Locate the cell with the specified text and output its (X, Y) center coordinate. 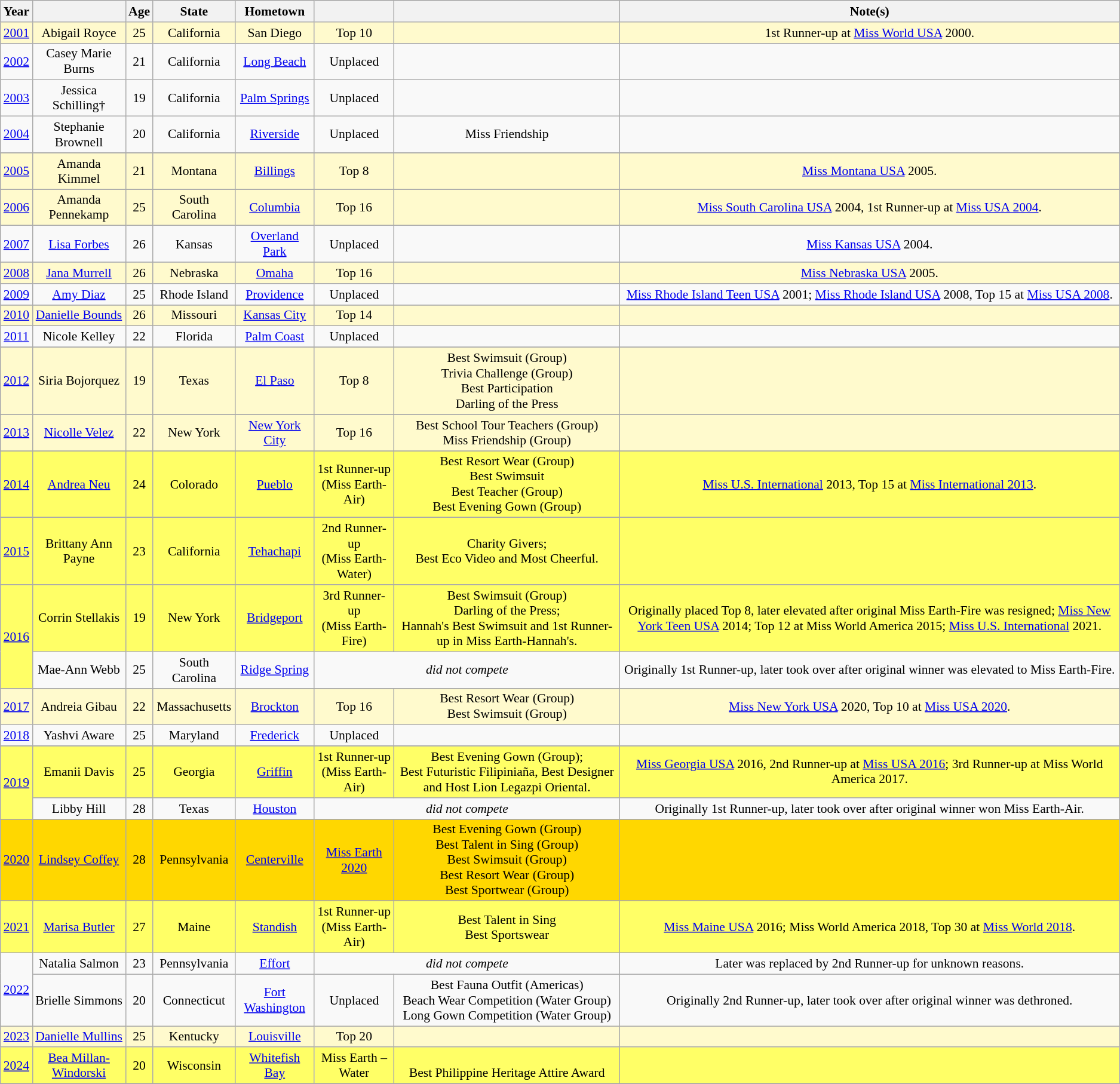
2003 (17, 98)
2007 (17, 244)
Andrea Neu (79, 484)
Houston (275, 809)
Best Evening Gown (Group) Best Talent in Sing (Group) Best Swimsuit (Group) Best Resort Wear (Group) Best Sportwear (Group) (507, 860)
2024 (17, 1065)
Miss Nebraska USA 2005. (870, 273)
Charity Givers; Best Eco Video and Most Cheerful. (507, 551)
Maine (194, 927)
27 (139, 927)
El Paso (275, 381)
Best Fauna Outfit (Americas) Beach Wear Competition (Water Group) Long Gown Competition (Water Group) (507, 1000)
2016 (17, 637)
Mae-Ann Webb (79, 670)
Brielle Simmons (79, 1000)
Miss Montana USA 2005. (870, 171)
Missouri (194, 315)
Riverside (275, 135)
Bea Millan-Windorski (79, 1065)
Jessica Schilling† (79, 98)
2018 (17, 736)
Miss Rhode Island Teen USA 2001; Miss Rhode Island USA 2008, Top 15 at Miss USA 2008. (870, 294)
Best Resort Wear (Group) Best Swimsuit (Group) (507, 706)
Top 20 (354, 1037)
2009 (17, 294)
Miss Kansas USA 2004. (870, 244)
Miss Friendship (507, 135)
Marisa Butler (79, 927)
2008 (17, 273)
Colorado (194, 484)
2005 (17, 171)
Stephanie Brownell (79, 135)
Miss U.S. International 2013, Top 15 at Miss International 2013. (870, 484)
2020 (17, 860)
Montana (194, 171)
Tehachapi (275, 551)
Natalia Salmon (79, 964)
Yashvi Aware (79, 736)
Siria Bojorquez (79, 381)
Best Swimsuit (Group) Trivia Challenge (Group) Best Participation Darling of the Press (507, 381)
Amanda Kimmel (79, 171)
Miss New York USA 2020, Top 10 at Miss USA 2020. (870, 706)
2017 (17, 706)
Jana Murrell (79, 273)
Ridge Spring (275, 670)
3rd Runner-up(Miss Earth-Fire) (354, 618)
Miss Maine USA 2016; Miss World America 2018, Top 30 at Miss World 2018. (870, 927)
San Diego (275, 33)
Best Talent in Sing Best Sportswear (507, 927)
Miss Georgia USA 2016, 2nd Runner-up at Miss USA 2016; 3rd Runner-up at Miss World America 2017. (870, 772)
Age (139, 11)
Best Evening Gown (Group); Best Futuristic Filipiniaña, Best Designer and Host Lion Legazpi Oriental. (507, 772)
2023 (17, 1037)
Omaha (275, 273)
Amy Diaz (79, 294)
Originally 2nd Runner-up, later took over after original winner was dethroned. (870, 1000)
Note(s) (870, 11)
Miss South Carolina USA 2004, 1st Runner-up at Miss USA 2004. (870, 208)
2013 (17, 432)
1st Runner-up at Miss World USA 2000. (870, 33)
2012 (17, 381)
Massachusetts (194, 706)
Georgia (194, 772)
2015 (17, 551)
Best School Tour Teachers (Group) Miss Friendship (Group) (507, 432)
Centerville (275, 860)
Lindsey Coffey (79, 860)
Rhode Island (194, 294)
2022 (17, 990)
2019 (17, 782)
Later was replaced by 2nd Runner-up for unknown reasons. (870, 964)
Kansas (194, 244)
Pueblo (275, 484)
Lisa Forbes (79, 244)
Nicole Kelley (79, 337)
2002 (17, 61)
Top 10 (354, 33)
Miss Earth 2020 (354, 860)
New York City (275, 432)
Danielle Bounds (79, 315)
Kansas City (275, 315)
Kentucky (194, 1037)
Frederick (275, 736)
Connecticut (194, 1000)
2010 (17, 315)
2nd Runner-up(Miss Earth-Water) (354, 551)
2014 (17, 484)
Miss Earth – Water (354, 1065)
Maryland (194, 736)
2011 (17, 337)
Louisville (275, 1037)
Year (17, 11)
Best Resort Wear (Group) Best Swimsuit Best Teacher (Group) Best Evening Gown (Group) (507, 484)
Standish (275, 927)
Nebraska (194, 273)
Brockton (275, 706)
State (194, 11)
Amanda Pennekamp (79, 208)
Emanii Davis (79, 772)
Abigail Royce (79, 33)
Whitefish Bay (275, 1065)
Originally 1st Runner-up, later took over after original winner won Miss Earth-Air. (870, 809)
Nicolle Velez (79, 432)
Fort Washington (275, 1000)
24 (139, 484)
Wisconsin (194, 1065)
Florida (194, 337)
Hometown (275, 11)
2006 (17, 208)
Palm Coast (275, 337)
Palm Springs (275, 98)
Casey Marie Burns (79, 61)
2021 (17, 927)
Best Philippine Heritage Attire Award (507, 1065)
Andreia Gibau (79, 706)
Libby Hill (79, 809)
Brittany Ann Payne (79, 551)
Long Beach (275, 61)
Originally 1st Runner-up, later took over after original winner was elevated to Miss Earth-Fire. (870, 670)
2004 (17, 135)
Effort (275, 964)
Overland Park (275, 244)
Best Swimsuit (Group) Darling of the Press; Hannah's Best Swimsuit and 1st Runner-up in Miss Earth-Hannah's. (507, 618)
Danielle Mullins (79, 1037)
Columbia (275, 208)
Top 14 (354, 315)
2001 (17, 33)
Providence (275, 294)
Bridgeport (275, 618)
Griffin (275, 772)
Corrin Stellakis (79, 618)
Billings (275, 171)
